Capture the cell that displays the provided text and extract its [x, y] central coordinate. 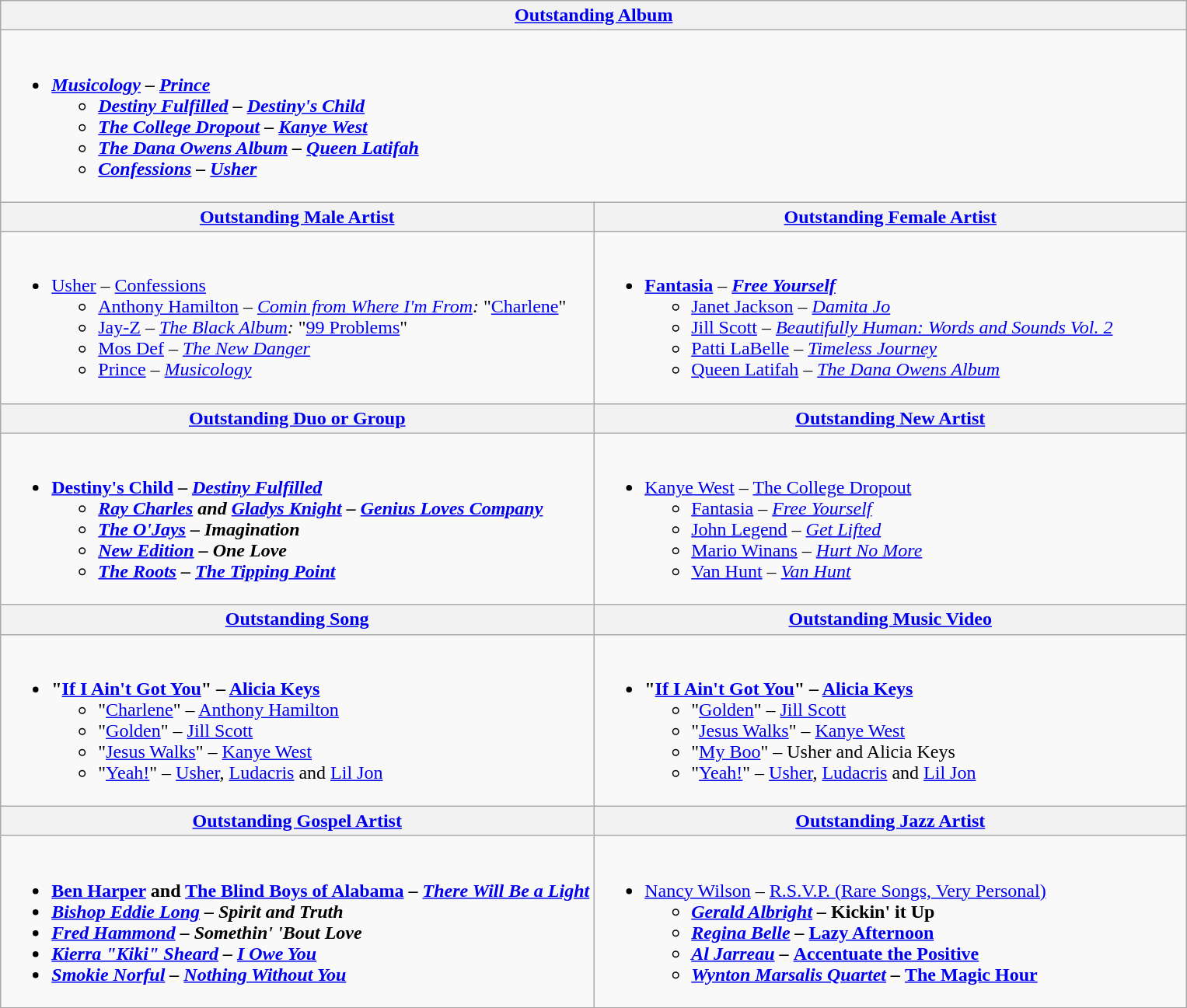
Outstanding Male Artist [297, 217]
Outstanding Gospel Artist [297, 821]
Outstanding Duo or Group [297, 418]
Kanye West – The College DropoutFantasia – Free YourselfJohn Legend – Get LiftedMario Winans – Hurt No MoreVan Hunt – Van Hunt [891, 519]
Musicology – PrinceDestiny Fulfilled – Destiny's ChildThe College Dropout – Kanye WestThe Dana Owens Album – Queen LatifahConfessions – Usher [594, 117]
Outstanding Female Artist [891, 217]
Outstanding Jazz Artist [891, 821]
"If I Ain't Got You" – Alicia Keys"Charlene" – Anthony Hamilton"Golden" – Jill Scott"Jesus Walks" – Kanye West"Yeah!" – Usher, Ludacris and Lil Jon [297, 720]
Outstanding Music Video [891, 619]
Outstanding New Artist [891, 418]
Outstanding Album [594, 16]
Outstanding Song [297, 619]
